Search for the cell housing the specified text and yield its [X, Y] center coordinate. 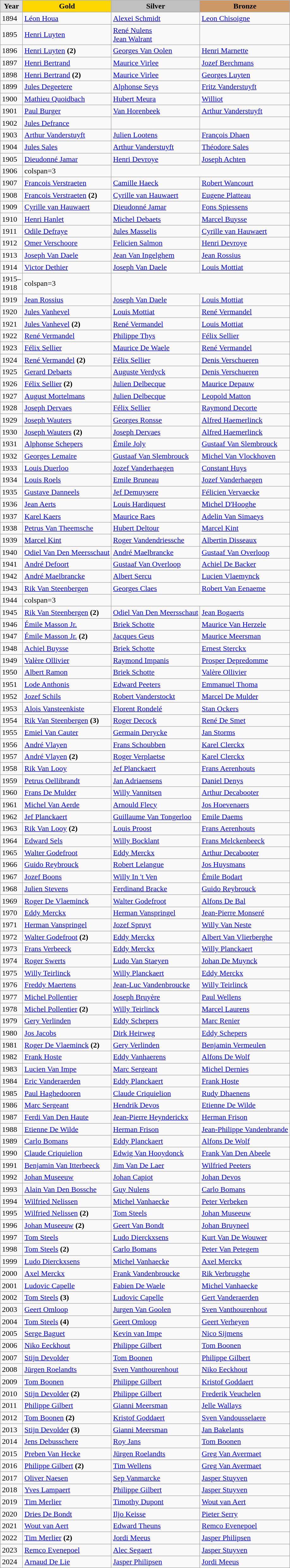
1899 [11, 87]
Hendrik Devos [155, 1105]
1956 [11, 744]
Rik Van Looy [67, 769]
1943 [11, 588]
Julien Stevens [67, 889]
Willy In 't Ven [155, 877]
Florent Rondelé [155, 708]
Eric Vanderaerden [67, 1081]
Leon Chisoigne [245, 18]
1996 [11, 1225]
1974 [11, 961]
Michel Debaets [155, 219]
1988 [11, 1129]
1933 [11, 468]
1948 [11, 648]
Michel Van Vlockhoven [245, 456]
Jules Vanhevel [67, 312]
2024 [11, 1562]
1958 [11, 769]
Marcel De Mulder [245, 696]
1914 [11, 267]
Prosper Depredomme [245, 660]
Arnould Flecy [155, 805]
1947 [11, 636]
Leopold Matton [245, 396]
Silver [155, 6]
Albert Ramon [67, 672]
Jean Van Ingelghem [155, 255]
2021 [11, 1526]
1980 [11, 1033]
Bronze [245, 6]
Lucien Van Impe [67, 1069]
Louis Hardiquest [155, 504]
François Dhaen [245, 135]
Iljo Keisse [155, 1514]
Alphonse Seys [155, 87]
Henri Marnette [245, 51]
1945 [11, 612]
Petrus Van Theemsche [67, 528]
Jan Storms [245, 732]
Gerard Debaets [67, 372]
Frans Schoubben [155, 744]
1982 [11, 1057]
Jim Van De Laer [155, 1165]
2022 [11, 1538]
Rik Verbrugghe [245, 1273]
1949 [11, 660]
René De Smet [245, 720]
1957 [11, 757]
1931 [11, 444]
André Vlayen [67, 744]
Guillaume Van Tongerloo [155, 817]
Dirk Heirweg [155, 1033]
1965 [11, 853]
1969 [11, 901]
Georges Van Oolen [155, 51]
Ferdi Van Den Haute [67, 1117]
Émile Masson Jr. (2) [67, 636]
Rik Van Steenbergen [67, 588]
Willy Vannitsen [155, 793]
1934 [11, 480]
Auguste Verdyck [155, 372]
Paul Burger [67, 111]
Emmanuel Thoma [245, 684]
Peter Verbeken [245, 1201]
Daniel Denys [245, 781]
1897 [11, 63]
1902 [11, 123]
Hubert Deltour [155, 528]
1928 [11, 408]
Wilfried Nelissen [67, 1201]
Freddy Maertens [67, 985]
2001 [11, 1285]
Félicien Vervaecke [245, 492]
Fritz Vanderstuyft [245, 87]
Dries De Bondt [67, 1514]
1930 [11, 432]
Philippe Thys [155, 336]
Alfons De Bal [245, 901]
Benjamin Van Itterbeeck [67, 1165]
Alexei Schmidt [155, 18]
Émile Masson Jr. [67, 624]
Jan Bakelants [245, 1430]
Ludo Van Staeyen [155, 961]
Guy Nulens [155, 1189]
Marcel Laurens [245, 1009]
Michel Pollentier (2) [67, 1009]
1983 [11, 1069]
2012 [11, 1418]
1946 [11, 624]
Tom Steels (4) [67, 1322]
Joseph Wauters (2) [67, 432]
2020 [11, 1514]
Johan Devos [245, 1177]
Wilfried Peeters [245, 1165]
Stijn Devolder (2) [67, 1394]
Eugene Platteau [245, 195]
Roger Swerts [67, 961]
Georges Lemaire [67, 456]
Henri Luyten [67, 35]
Joseph Achten [245, 159]
1999 [11, 1261]
1896 [11, 51]
Gustave Danneels [67, 492]
1981 [11, 1045]
1952 [11, 696]
Jules Sales [67, 147]
Stijn Devolder [67, 1358]
Jules Vanhevel (2) [67, 324]
Nico Sijmens [245, 1334]
Jef Demuysere [155, 492]
Frans De Mulder [67, 793]
Lode Anthonis [67, 684]
1978 [11, 1009]
1998 [11, 1249]
Maurice Meersman [245, 636]
1991 [11, 1165]
Willy Bocklant [155, 841]
Robert Van Eenaeme [245, 588]
1976 [11, 985]
Johan De Muynck [245, 961]
Timothy Dupont [155, 1502]
Tim Merlier [67, 1502]
1898 [11, 75]
1895 [11, 35]
Jozef Schils [67, 696]
2009 [11, 1382]
Philippe Gilbert (2) [67, 1466]
Pieter Serry [245, 1514]
Johan Bruyneel [245, 1225]
Arnaud De Lie [67, 1562]
1923 [11, 348]
2013 [11, 1430]
1985 [11, 1093]
Louis Duerloo [67, 468]
Kevin van Impe [155, 1334]
Jean Bogaerts [245, 612]
Michel Pollentier [67, 997]
Robert Wancourt [245, 183]
Tim Merlier (2) [67, 1538]
Jean-Pierre Heynderickx [155, 1117]
Fons Spiessens [245, 207]
Wilfried Nelissen (2) [67, 1213]
Paul Haghedooren [67, 1093]
Jelle Wallays [245, 1406]
Félix Sellier (2) [67, 384]
Georges Claes [155, 588]
Maurice Raes [155, 516]
Francois Verstraeten [67, 183]
1967 [11, 877]
Raymond Impanis [155, 660]
Alois Vansteenkiste [67, 708]
Year [11, 6]
Jean-Philippe Vandenbrande [245, 1129]
Frank Van Den Abeele [245, 1153]
1909 [11, 207]
Preben Van Hecke [67, 1454]
Jens Debusschere [67, 1442]
1932 [11, 456]
1912 [11, 243]
Emile Bruneau [155, 480]
Sep Vanmarcke [155, 1478]
Ferdinand Bracke [155, 889]
1900 [11, 99]
1977 [11, 997]
2023 [11, 1550]
1963 [11, 829]
Jan Adriaensens [155, 781]
Jacques Geus [155, 636]
1938 [11, 528]
1984 [11, 1081]
1987 [11, 1117]
Frederik Veuchelen [245, 1394]
1921 [11, 324]
Hubert Meura [155, 99]
Émile Bodart [245, 877]
2003 [11, 1309]
1939 [11, 540]
Robert Lelangue [155, 865]
2004 [11, 1322]
2002 [11, 1297]
1979 [11, 1021]
Lucien Vlaemynck [245, 576]
1901 [11, 111]
2007 [11, 1358]
2006 [11, 1346]
Tom Steels (3) [67, 1297]
1935 [11, 492]
1990 [11, 1153]
Stijn Devolder (3) [67, 1430]
Camille Haeck [155, 183]
Petrus Oellibrandt [67, 781]
Oliver Naesen [67, 1478]
Jos Huysmans [245, 865]
Georges Luyten [245, 75]
Albert Van Vlierberghe [245, 937]
1973 [11, 949]
1953 [11, 708]
Gert Vanderaerden [245, 1297]
1962 [11, 817]
1944 [11, 600]
Jurgen Van Goolen [155, 1309]
Rik Van Steenbergen (2) [67, 612]
Jos Jacobs [67, 1033]
Fabien De Waele [155, 1285]
Michel Van Aerde [67, 805]
Achiel Buysse [67, 648]
Emiel Van Cauter [67, 732]
Frans Verbeeck [67, 949]
Walter Godefroot (2) [67, 937]
1919 [11, 300]
1989 [11, 1141]
Peter Van Petegem [245, 1249]
2019 [11, 1502]
2014 [11, 1442]
Felicien Salmon [155, 243]
1929 [11, 420]
1954 [11, 720]
Maurice De Waele [155, 348]
Roger De Vlaeminck [67, 901]
1915–1918 [11, 284]
Frans Melckenbeeck [245, 841]
1950 [11, 672]
1920 [11, 312]
Roger De Vlaeminck (2) [67, 1045]
1993 [11, 1189]
1941 [11, 564]
Maurice Depauw [245, 384]
Jules Defrance [67, 123]
Victor Dethier [67, 267]
1959 [11, 781]
Alain Van Den Bossche [67, 1189]
1992 [11, 1177]
Geert Verheyen [245, 1322]
1975 [11, 973]
Joseph Bruyère [155, 997]
Adelin Van Simaeys [245, 516]
2017 [11, 1478]
Jules Masselis [155, 231]
Gold [67, 6]
1994 [11, 1201]
1904 [11, 147]
Alphonse Schepers [67, 444]
1966 [11, 865]
Eddy Vanhaerens [155, 1057]
Roger Decock [155, 720]
Serge Baguet [67, 1334]
Roger Vandendriessche [155, 540]
Edward Peeters [155, 684]
Raymond Decorte [245, 408]
Edward Sels [67, 841]
Frank Vandenbroucke [155, 1273]
Roger Verplaetse [155, 757]
1908 [11, 195]
Kurt Van De Wouwer [245, 1237]
René Nulens Jean Walrant [155, 35]
1995 [11, 1213]
Jean-Pierre Monseré [245, 913]
Ernest Sterckx [245, 648]
1942 [11, 576]
Paul Wellens [245, 997]
1997 [11, 1237]
Johan Capiot [155, 1177]
Roy Jans [155, 1442]
Rik Van Steenbergen (3) [67, 720]
2000 [11, 1273]
Sven Vandousselaere [245, 1418]
Jos Hoevenaers [245, 805]
André Vlayen (2) [67, 757]
Constant Huys [245, 468]
Théodore Sales [245, 147]
Willy Van Neste [245, 925]
Achiel De Backer [245, 564]
1925 [11, 372]
2005 [11, 1334]
2008 [11, 1370]
Maurice Van Herzele [245, 624]
2015 [11, 1454]
Jean-Luc Vandenbroucke [155, 985]
Albertin Disseaux [245, 540]
1894 [11, 18]
1970 [11, 913]
1940 [11, 552]
Omer Verschoore [67, 243]
Léon Houa [67, 18]
Johan Museeuw (2) [67, 1225]
Tom Boonen (2) [67, 1418]
Henri Bertrand (2) [67, 75]
Georges Ronsse [155, 420]
Henri Luyten (2) [67, 51]
1972 [11, 937]
Tim Wellens [155, 1466]
1964 [11, 841]
Alec Segaert [155, 1550]
Marc Renier [245, 1021]
1911 [11, 231]
René Vermandel (2) [67, 360]
1924 [11, 360]
1961 [11, 805]
Tom Steels (2) [67, 1249]
Edwig Van Hooydonck [155, 1153]
1907 [11, 183]
Robert Vanderstockt [155, 696]
1922 [11, 336]
Williot [245, 99]
Jozef Spruyt [155, 925]
Albert Sercu [155, 576]
1937 [11, 516]
Benjamin Vermeulen [245, 1045]
1906 [11, 171]
1905 [11, 159]
1971 [11, 925]
Henri Bertrand [67, 63]
1960 [11, 793]
Julien Lootens [155, 135]
Stan Ockers [245, 708]
Michel D'Hooghe [245, 504]
2010 [11, 1394]
August Mortelmans [67, 396]
1903 [11, 135]
Louis Roels [67, 480]
Mathieu Quoidbach [67, 99]
Joseph Wauters [67, 420]
Geert Van Bondt [155, 1225]
Yves Lampaert [67, 1490]
Rik Van Looy (2) [67, 829]
1951 [11, 684]
1926 [11, 384]
Odile Defraye [67, 231]
1986 [11, 1105]
Germain Derycke [155, 732]
1910 [11, 219]
1955 [11, 732]
Louis Proost [155, 829]
2016 [11, 1466]
Michel Dernies [245, 1069]
1968 [11, 889]
Rudy Dhaenens [245, 1093]
Émile Joly [155, 444]
Jules Degeetere [67, 87]
Francois Verstraeten (2) [67, 195]
2018 [11, 1490]
Edward Theuns [155, 1526]
1913 [11, 255]
2011 [11, 1406]
Karel Kaers [67, 516]
1927 [11, 396]
Henri Hanlet [67, 219]
Marcel Buysse [245, 219]
Jozef Berchmans [245, 63]
Jozef Boons [67, 877]
Emile Daems [245, 817]
1936 [11, 504]
Jean Aerts [67, 504]
Van Horenbeek [155, 111]
André Defoort [67, 564]
